Identify which cell holds the provided text, then report its [x, y] central coordinate. 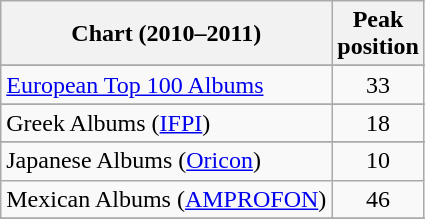
Greek Albums (IFPI) [166, 123]
10 [378, 161]
Mexican Albums (AMPROFON) [166, 199]
European Top 100 Albums [166, 85]
33 [378, 85]
18 [378, 123]
Chart (2010–2011) [166, 34]
Japanese Albums (Oricon) [166, 161]
46 [378, 199]
Peakposition [378, 34]
